Determine the (x, y) coordinate at the center of the cell enclosing the given text.  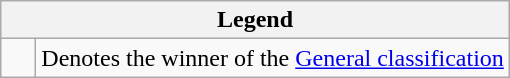
Legend (256, 20)
Denotes the winner of the General classification (273, 58)
